Scan for the cell matching the given text and deliver its (x, y) coordinate at center. 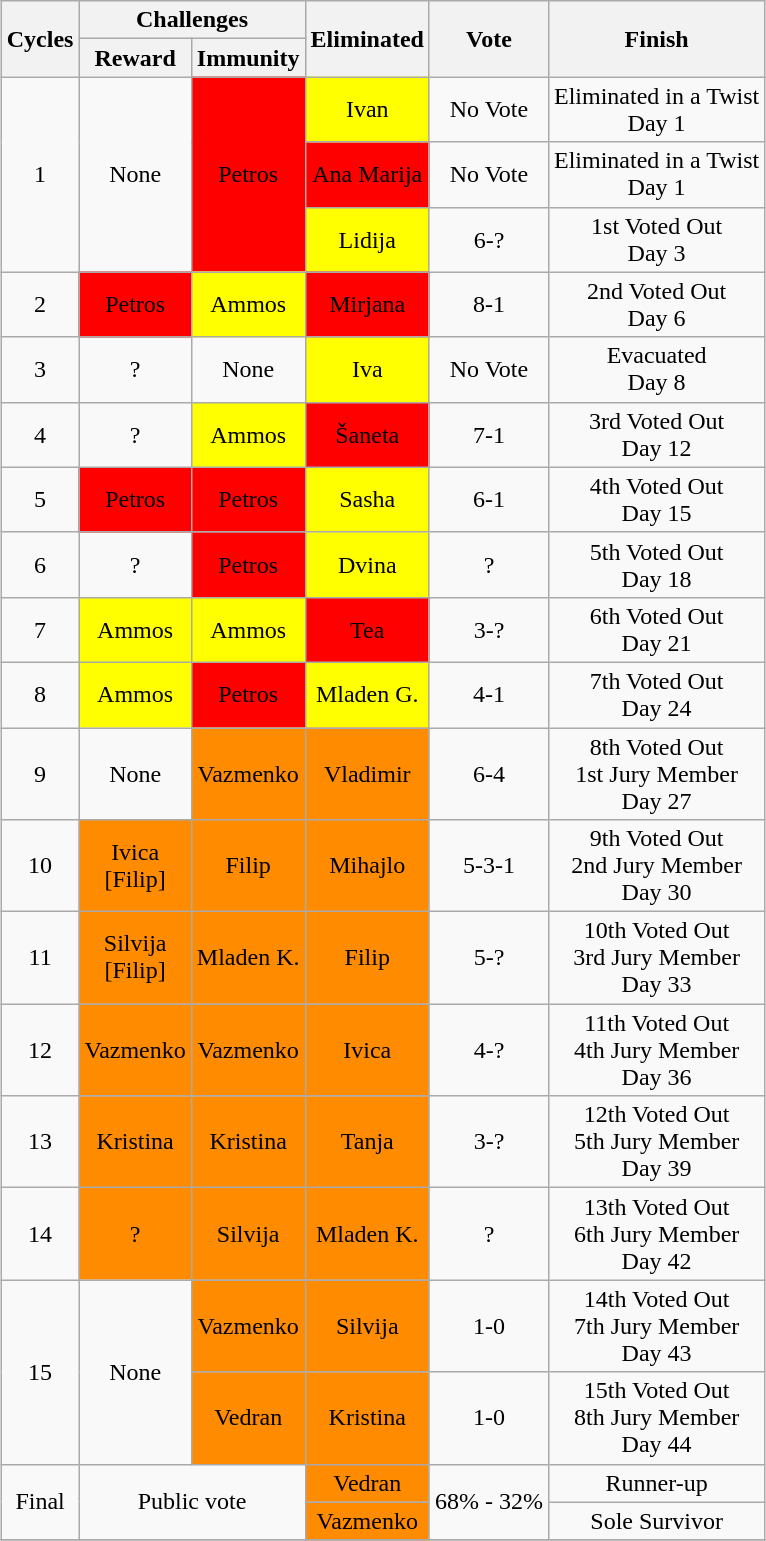
6th Voted OutDay 21 (656, 630)
4th Voted OutDay 15 (656, 500)
6 (40, 564)
6-4 (488, 774)
Reward (135, 58)
EvacuatedDay 8 (656, 370)
2nd Voted OutDay 6 (656, 304)
10 (40, 866)
10th Voted Out3rd Jury MemberDay 33 (656, 958)
Sole Survivor (656, 1521)
15 (40, 1372)
68% - 32% (488, 1502)
Vote (488, 39)
Mirjana (367, 304)
7 (40, 630)
2 (40, 304)
6-1 (488, 500)
Dvina (367, 564)
Final (40, 1502)
14th Voted Out7th Jury MemberDay 43 (656, 1326)
Public vote (192, 1502)
Runner-up (656, 1483)
5 (40, 500)
Mladen G. (367, 694)
Vladimir (367, 774)
1st Voted OutDay 3 (656, 240)
4-? (488, 1050)
6-? (488, 240)
13 (40, 1142)
12 (40, 1050)
4 (40, 434)
15th Voted Out8th Jury MemberDay 44 (656, 1418)
Silvija[Filip] (135, 958)
1 (40, 174)
11th Voted Out4th Jury MemberDay 36 (656, 1050)
Šaneta (367, 434)
7-1 (488, 434)
Sasha (367, 500)
Lidija (367, 240)
5th Voted OutDay 18 (656, 564)
9 (40, 774)
7th Voted OutDay 24 (656, 694)
Challenges (192, 20)
13th Voted Out6th Jury MemberDay 42 (656, 1234)
Finish (656, 39)
8-1 (488, 304)
12th Voted Out5th Jury MemberDay 39 (656, 1142)
Mihajlo (367, 866)
8 (40, 694)
Ivica[Filip] (135, 866)
5-3-1 (488, 866)
Ivan (367, 110)
8th Voted Out1st Jury MemberDay 27 (656, 774)
Tea (367, 630)
Tanja (367, 1142)
14 (40, 1234)
3 (40, 370)
Immunity (248, 58)
Eliminated (367, 39)
9th Voted Out2nd Jury MemberDay 30 (656, 866)
11 (40, 958)
3rd Voted OutDay 12 (656, 434)
Cycles (40, 39)
Ivica (367, 1050)
4-1 (488, 694)
Iva (367, 370)
Ana Marija (367, 174)
5-? (488, 958)
